From the cell containing the given text, extract its center point as [X, Y] coordinate. 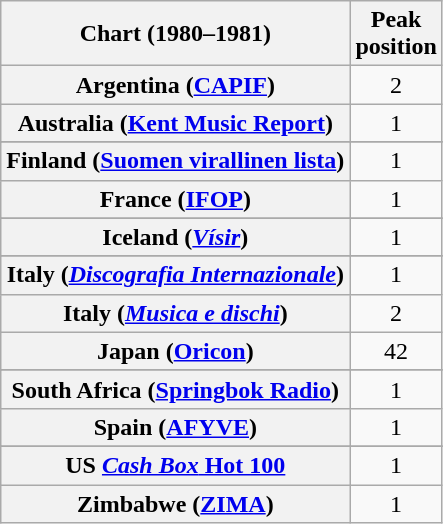
Argentina (CAPIF) [176, 85]
Japan (Oricon) [176, 351]
Italy (Discografia Internazionale) [176, 275]
Finland (Suomen virallinen lista) [176, 161]
Spain (AFYVE) [176, 427]
Chart (1980–1981) [176, 34]
France (IFOP) [176, 199]
Iceland (Vísir) [176, 237]
South Africa (Springbok Radio) [176, 389]
Peakposition [396, 34]
US Cash Box Hot 100 [176, 465]
Australia (Kent Music Report) [176, 123]
42 [396, 351]
Italy (Musica e dischi) [176, 313]
Zimbabwe (ZIMA) [176, 503]
